Scan for the cell matching the given text and deliver its [X, Y] coordinate at center. 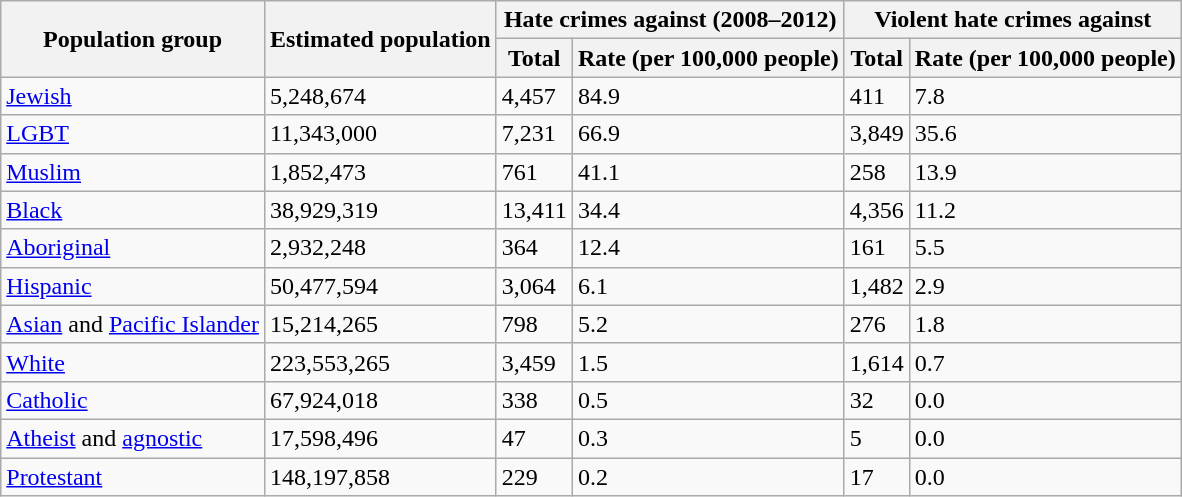
Protestant [133, 477]
4,457 [534, 96]
1,852,473 [380, 172]
3,459 [534, 362]
148,197,858 [380, 477]
338 [534, 400]
12.4 [708, 248]
11.2 [1045, 210]
364 [534, 248]
15,214,265 [380, 324]
5.2 [708, 324]
4,356 [876, 210]
Asian and Pacific Islander [133, 324]
Violent hate crimes against [1012, 20]
13,411 [534, 210]
0.2 [708, 477]
411 [876, 96]
761 [534, 172]
66.9 [708, 134]
5 [876, 438]
17,598,496 [380, 438]
7.8 [1045, 96]
Population group [133, 39]
161 [876, 248]
LGBT [133, 134]
Jewish [133, 96]
50,477,594 [380, 286]
47 [534, 438]
17 [876, 477]
Hate crimes against (2008–2012) [670, 20]
67,924,018 [380, 400]
41.1 [708, 172]
1,482 [876, 286]
84.9 [708, 96]
2,932,248 [380, 248]
5,248,674 [380, 96]
1.5 [708, 362]
35.6 [1045, 134]
11,343,000 [380, 134]
0.5 [708, 400]
Catholic [133, 400]
3,849 [876, 134]
2.9 [1045, 286]
0.3 [708, 438]
798 [534, 324]
276 [876, 324]
Black [133, 210]
7,231 [534, 134]
Estimated population [380, 39]
Muslim [133, 172]
223,553,265 [380, 362]
0.7 [1045, 362]
White [133, 362]
Aboriginal [133, 248]
38,929,319 [380, 210]
Atheist and agnostic [133, 438]
258 [876, 172]
1,614 [876, 362]
229 [534, 477]
13.9 [1045, 172]
3,064 [534, 286]
1.8 [1045, 324]
34.4 [708, 210]
Hispanic [133, 286]
5.5 [1045, 248]
6.1 [708, 286]
32 [876, 400]
